Extract the (X, Y) coordinate from the center of the cell holding the provided text.  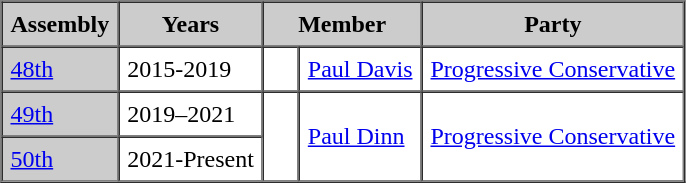
2021-Present (190, 158)
Years (190, 24)
Party (554, 24)
50th (60, 158)
48th (60, 68)
Assembly (60, 24)
2019–2021 (190, 114)
Paul Dinn (360, 137)
2015-2019 (190, 68)
Paul Davis (360, 68)
Member (342, 24)
49th (60, 114)
